Output the [X, Y] coordinate of the center of the cell containing the given text.  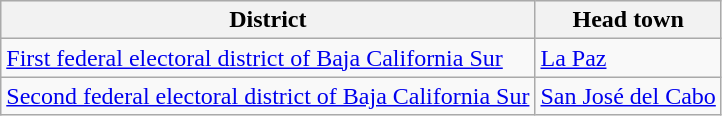
Head town [628, 20]
Second federal electoral district of Baja California Sur [268, 96]
District [268, 20]
La Paz [628, 58]
San José del Cabo [628, 96]
First federal electoral district of Baja California Sur [268, 58]
